Provide the (X, Y) coordinate of the cell's center where the given text is located.  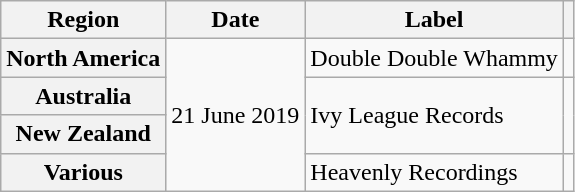
Australia (84, 96)
21 June 2019 (236, 115)
Heavenly Recordings (434, 172)
New Zealand (84, 134)
Ivy League Records (434, 115)
Date (236, 20)
Double Double Whammy (434, 58)
Region (84, 20)
Label (434, 20)
North America (84, 58)
Various (84, 172)
